Find where the given text appears and provide that cell's center as (x, y) coordinate. 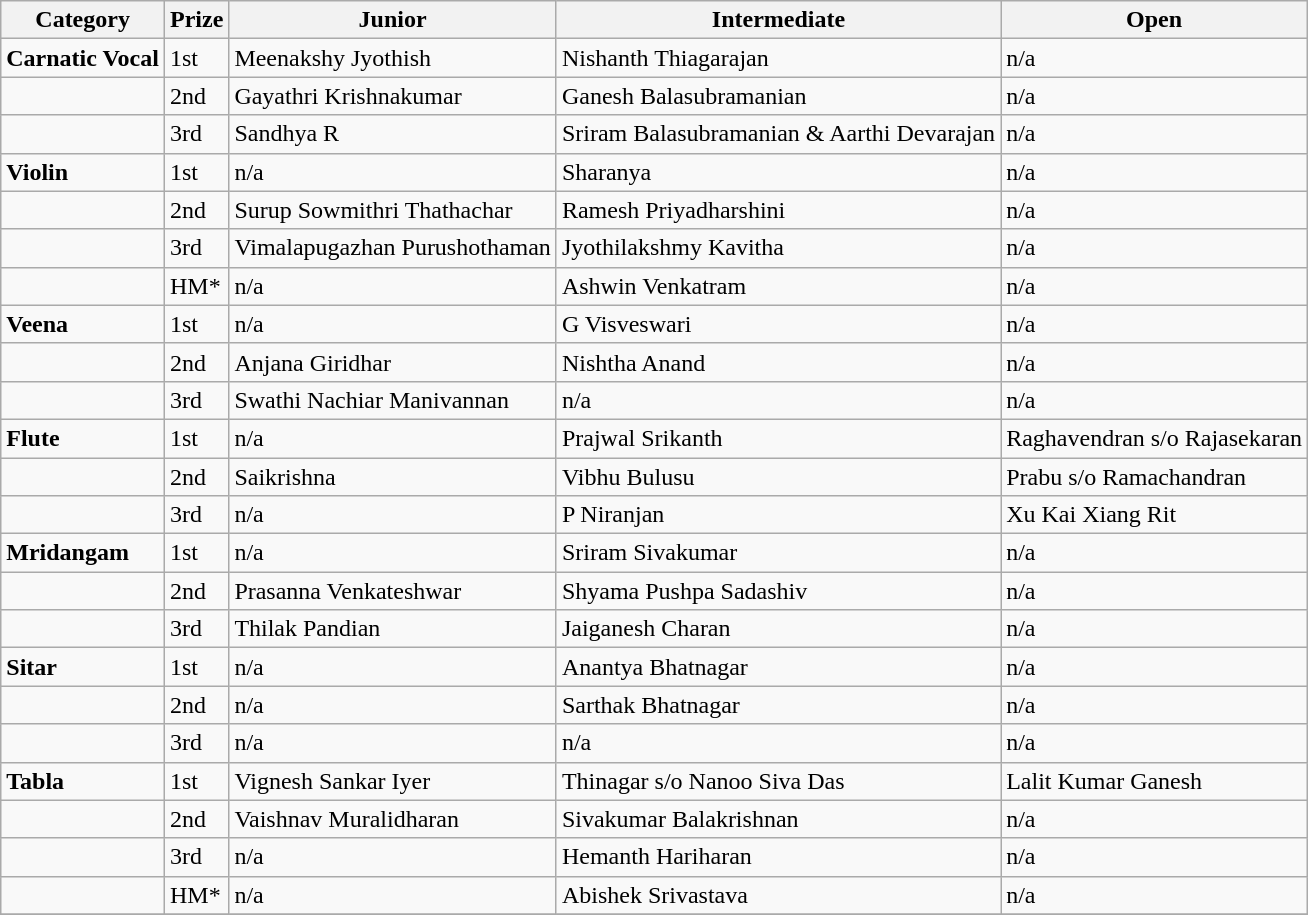
Sharanya (778, 172)
G Visveswari (778, 324)
Category (83, 20)
Nishtha Anand (778, 362)
Intermediate (778, 20)
Prasanna Venkateshwar (393, 591)
Prize (196, 20)
P Niranjan (778, 515)
Surup Sowmithri Thathachar (393, 210)
Sriram Balasubramanian & Aarthi Devarajan (778, 134)
Gayathri Krishnakumar (393, 96)
Carnatic Vocal (83, 58)
Nishanth Thiagarajan (778, 58)
Shyama Pushpa Sadashiv (778, 591)
Lalit Kumar Ganesh (1154, 781)
Sitar (83, 667)
Jaiganesh Charan (778, 629)
Flute (83, 438)
Swathi Nachiar Manivannan (393, 400)
Thilak Pandian (393, 629)
Veena (83, 324)
Ganesh Balasubramanian (778, 96)
Mridangam (83, 553)
Hemanth Hariharan (778, 857)
Ashwin Venkatram (778, 286)
Anantya Bhatnagar (778, 667)
Sandhya R (393, 134)
Prajwal Srikanth (778, 438)
Meenakshy Jyothish (393, 58)
Junior (393, 20)
Jyothilakshmy Kavitha (778, 248)
Abishek Srivastava (778, 895)
Vaishnav Muralidharan (393, 819)
Vignesh Sankar Iyer (393, 781)
Open (1154, 20)
Violin (83, 172)
Xu Kai Xiang Rit (1154, 515)
Sivakumar Balakrishnan (778, 819)
Raghavendran s/o Rajasekaran (1154, 438)
Vimalapugazhan Purushothaman (393, 248)
Tabla (83, 781)
Prabu s/o Ramachandran (1154, 477)
Saikrishna (393, 477)
Ramesh Priyadharshini (778, 210)
Thinagar s/o Nanoo Siva Das (778, 781)
Sarthak Bhatnagar (778, 705)
Vibhu Bulusu (778, 477)
Sriram Sivakumar (778, 553)
Anjana Giridhar (393, 362)
